For the text-containing cell, return its midpoint in [x, y] coordinate format. 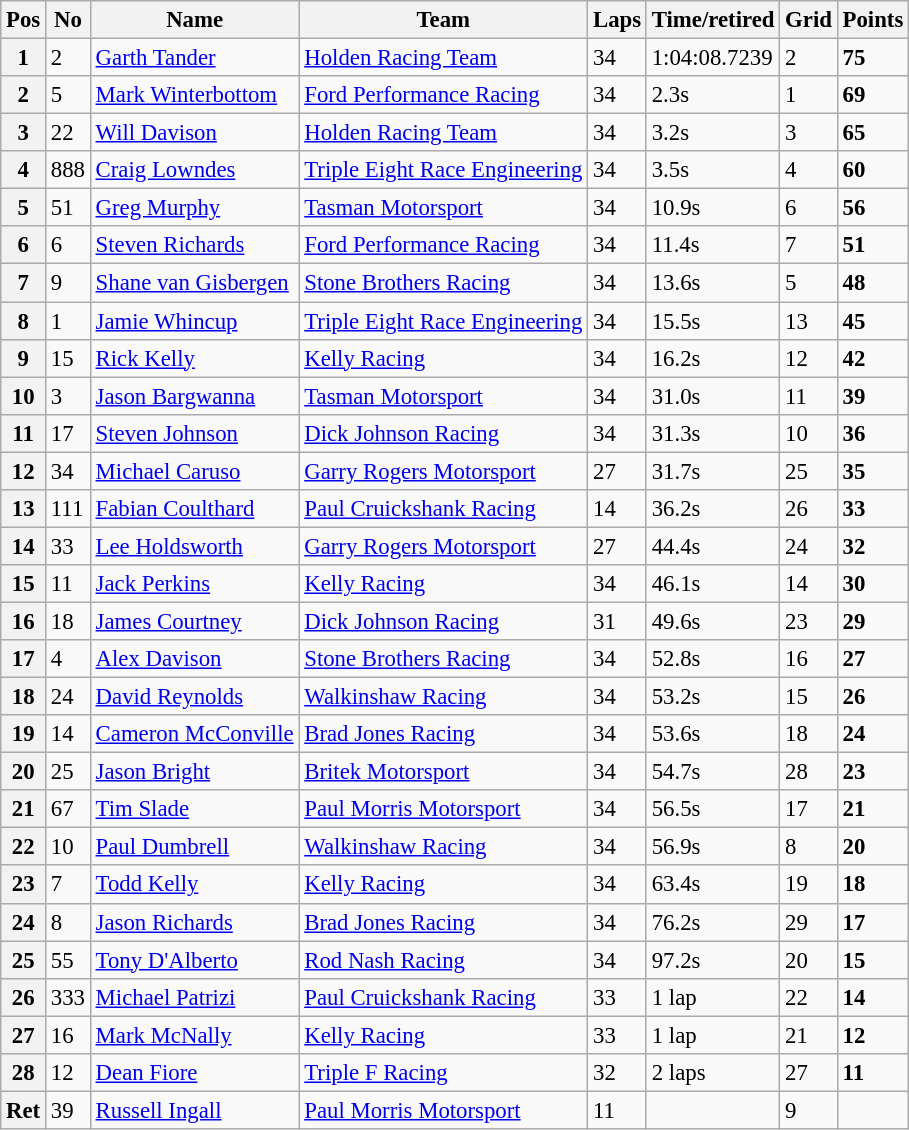
65 [872, 133]
48 [872, 283]
Grid [808, 20]
46.1s [712, 584]
Mark McNally [194, 1035]
Points [872, 20]
Triple F Racing [444, 1073]
60 [872, 170]
Will Davison [194, 133]
67 [68, 809]
Paul Dumbrell [194, 847]
1:04:08.7239 [712, 58]
Tim Slade [194, 809]
49.6s [712, 621]
54.7s [712, 772]
Todd Kelly [194, 885]
James Courtney [194, 621]
111 [68, 509]
Greg Murphy [194, 208]
Jack Perkins [194, 584]
Jason Richards [194, 922]
Jason Bargwanna [194, 396]
63.4s [712, 885]
97.2s [712, 960]
55 [68, 960]
44.4s [712, 546]
52.8s [712, 659]
16.2s [712, 358]
Garth Tander [194, 58]
Tony D'Alberto [194, 960]
Michael Caruso [194, 471]
Craig Lowndes [194, 170]
Laps [618, 20]
Rod Nash Racing [444, 960]
10.9s [712, 208]
Ret [24, 1110]
Jason Bright [194, 772]
No [68, 20]
Fabian Coulthard [194, 509]
31 [618, 621]
David Reynolds [194, 697]
888 [68, 170]
31.7s [712, 471]
31.3s [712, 433]
69 [872, 95]
2.3s [712, 95]
Dean Fiore [194, 1073]
3.5s [712, 170]
Rick Kelly [194, 358]
45 [872, 321]
Name [194, 20]
53.2s [712, 697]
Shane van Gisbergen [194, 283]
13.6s [712, 283]
75 [872, 58]
56 [872, 208]
36.2s [712, 509]
76.2s [712, 922]
Lee Holdsworth [194, 546]
30 [872, 584]
333 [68, 997]
42 [872, 358]
Mark Winterbottom [194, 95]
11.4s [712, 245]
Steven Johnson [194, 433]
Russell Ingall [194, 1110]
56.5s [712, 809]
Team [444, 20]
Michael Patrizi [194, 997]
15.5s [712, 321]
Britek Motorsport [444, 772]
31.0s [712, 396]
2 laps [712, 1073]
Steven Richards [194, 245]
Cameron McConville [194, 734]
56.9s [712, 847]
35 [872, 471]
Alex Davison [194, 659]
Time/retired [712, 20]
53.6s [712, 734]
Pos [24, 20]
Jamie Whincup [194, 321]
36 [872, 433]
3.2s [712, 133]
